Capture the cell that displays the provided text and extract its [X, Y] central coordinate. 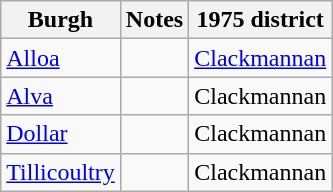
Notes [154, 20]
Dollar [61, 134]
Tillicoultry [61, 172]
1975 district [260, 20]
Alloa [61, 58]
Burgh [61, 20]
Alva [61, 96]
